Detect which cell encompasses the target text, then output its (x, y) center coordinate. 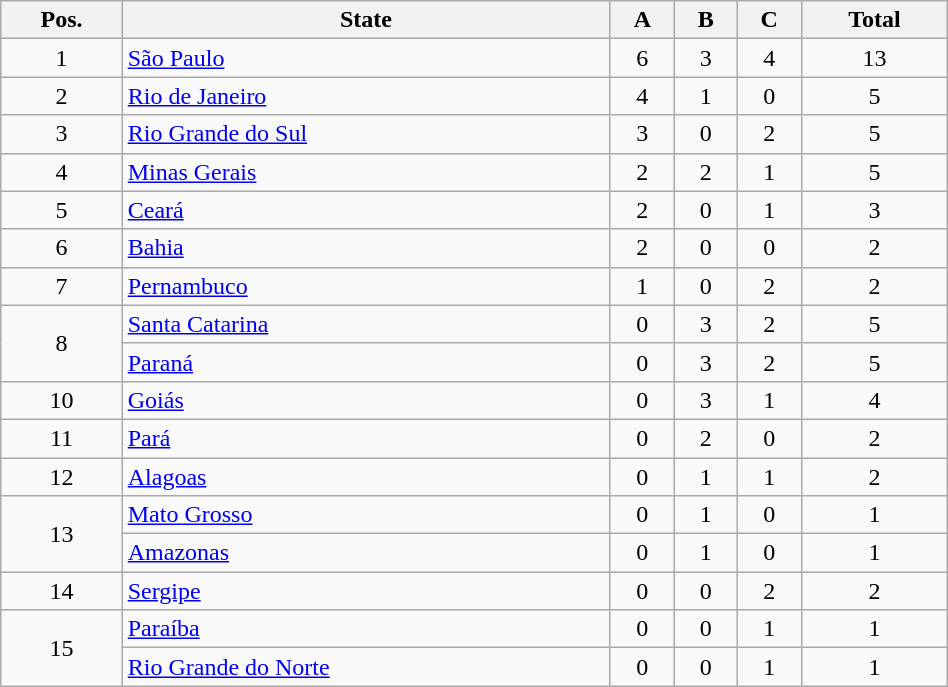
Santa Catarina (366, 324)
11 (62, 438)
Total (874, 20)
Alagoas (366, 477)
Ceará (366, 210)
C (770, 20)
Sergipe (366, 591)
Rio Grande do Norte (366, 667)
Mato Grosso (366, 515)
Amazonas (366, 553)
Goiás (366, 400)
State (366, 20)
Bahia (366, 248)
B (706, 20)
Paraná (366, 362)
Pos. (62, 20)
Rio de Janeiro (366, 96)
8 (62, 343)
Rio Grande do Sul (366, 134)
10 (62, 400)
7 (62, 286)
14 (62, 591)
A (642, 20)
Pará (366, 438)
São Paulo (366, 58)
Paraíba (366, 629)
12 (62, 477)
Minas Gerais (366, 172)
15 (62, 648)
Pernambuco (366, 286)
